Scan for the cell matching the given text and deliver its [X, Y] coordinate at center. 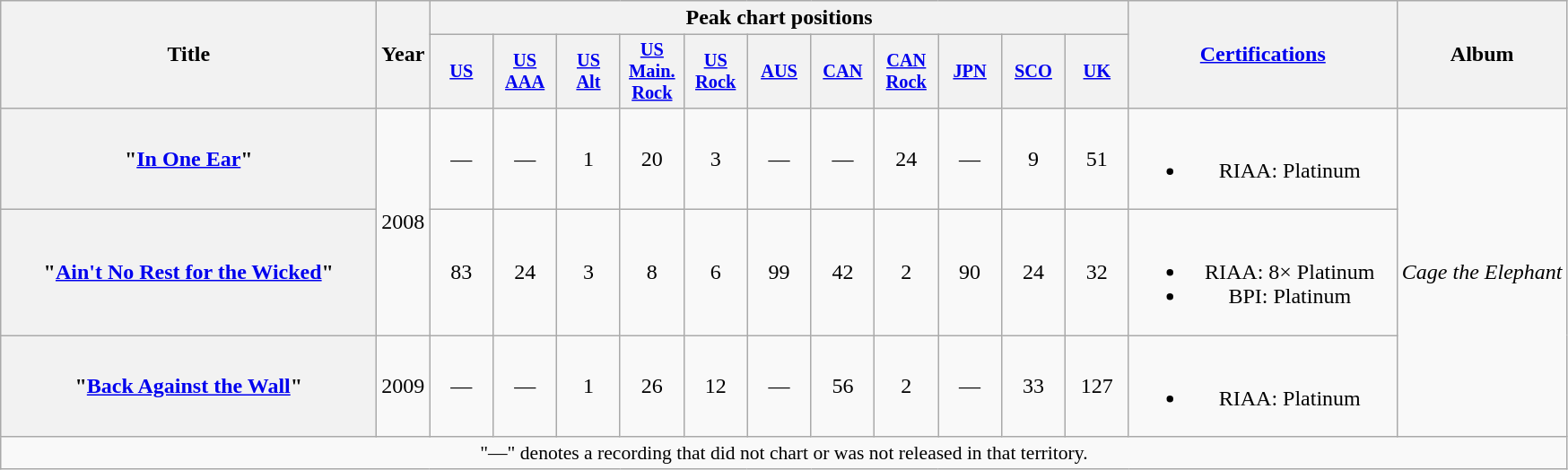
42 [843, 273]
26 [651, 386]
51 [1096, 158]
"In One Ear" [188, 158]
US [461, 72]
"Ain't No Rest for the Wicked" [188, 273]
20 [651, 158]
"—" denotes a recording that did not chart or was not released in that territory. [784, 453]
SCO [1033, 72]
6 [716, 273]
USAAA [526, 72]
RIAA: 8× PlatinumBPI: Platinum [1263, 273]
USMain.Rock [651, 72]
2008 [404, 221]
33 [1033, 386]
Peak chart positions [779, 18]
Title [188, 55]
9 [1033, 158]
USAlt [588, 72]
"Back Against the Wall" [188, 386]
USRock [716, 72]
12 [716, 386]
Album [1482, 55]
8 [651, 273]
UK [1096, 72]
JPN [971, 72]
CANRock [906, 72]
AUS [779, 72]
Cage the Elephant [1482, 272]
32 [1096, 273]
56 [843, 386]
83 [461, 273]
Year [404, 55]
90 [971, 273]
2009 [404, 386]
CAN [843, 72]
99 [779, 273]
127 [1096, 386]
Certifications [1263, 55]
